Output the [x, y] coordinate of the center of the cell containing the given text.  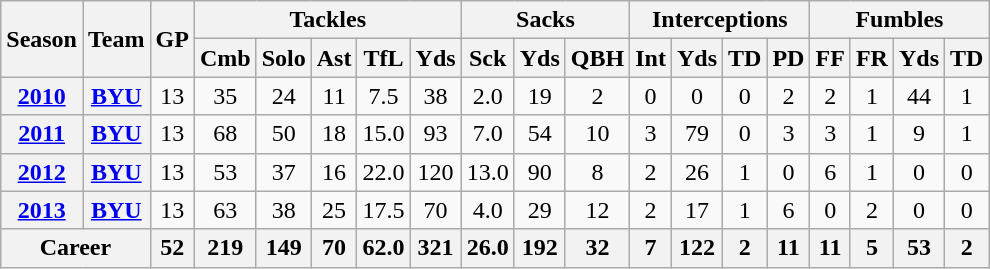
149 [284, 248]
29 [540, 210]
13.0 [488, 172]
GP [172, 39]
QBH [597, 58]
4.0 [488, 210]
68 [225, 134]
Career [76, 248]
2013 [42, 210]
16 [334, 172]
120 [436, 172]
2012 [42, 172]
7.0 [488, 134]
52 [172, 248]
2010 [42, 96]
Int [651, 58]
2011 [42, 134]
2.0 [488, 96]
219 [225, 248]
FR [872, 58]
37 [284, 172]
12 [597, 210]
24 [284, 96]
Sck [488, 58]
192 [540, 248]
8 [597, 172]
93 [436, 134]
Season [42, 39]
Interceptions [720, 20]
26 [696, 172]
79 [696, 134]
10 [597, 134]
7 [651, 248]
Team [116, 39]
Sacks [546, 20]
321 [436, 248]
122 [696, 248]
90 [540, 172]
Fumbles [900, 20]
54 [540, 134]
35 [225, 96]
Cmb [225, 58]
Solo [284, 58]
18 [334, 134]
44 [918, 96]
Tackles [328, 20]
Ast [334, 58]
FF [830, 58]
9 [918, 134]
7.5 [384, 96]
50 [284, 134]
5 [872, 248]
32 [597, 248]
22.0 [384, 172]
26.0 [488, 248]
15.0 [384, 134]
17.5 [384, 210]
19 [540, 96]
TfL [384, 58]
62.0 [384, 248]
25 [334, 210]
17 [696, 210]
63 [225, 210]
PD [788, 58]
